Identify which cell holds the provided text, then report its (x, y) central coordinate. 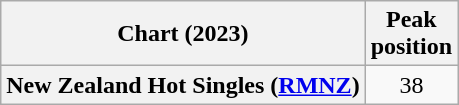
Peakposition (411, 34)
Chart (2023) (183, 34)
38 (411, 85)
New Zealand Hot Singles (RMNZ) (183, 85)
